Provide the (x, y) coordinate of the cell's center where the given text is located.  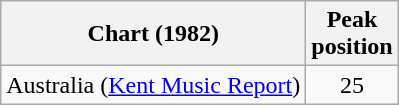
25 (352, 85)
Australia (Kent Music Report) (154, 85)
Chart (1982) (154, 34)
Peakposition (352, 34)
